Output the [x, y] coordinate of the center of the cell containing the given text.  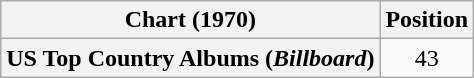
43 [427, 58]
Chart (1970) [190, 20]
US Top Country Albums (Billboard) [190, 58]
Position [427, 20]
